Scan for the cell matching the given text and deliver its (X, Y) coordinate at center. 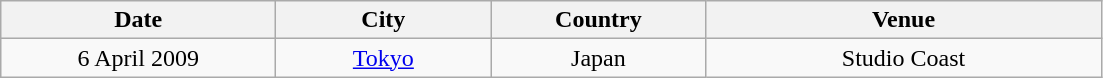
City (384, 20)
Tokyo (384, 58)
6 April 2009 (138, 58)
Venue (904, 20)
Date (138, 20)
Country (598, 20)
Studio Coast (904, 58)
Japan (598, 58)
